Output the [x, y] coordinate of the center of the cell containing the given text.  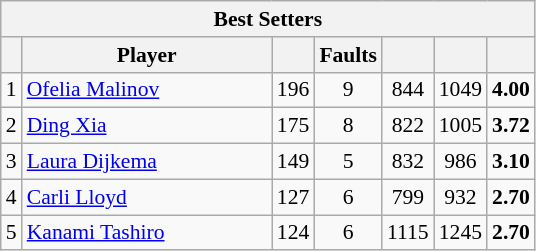
1005 [460, 126]
822 [408, 126]
844 [408, 90]
124 [294, 233]
149 [294, 162]
832 [408, 162]
4.00 [511, 90]
Laura Dijkema [147, 162]
932 [460, 197]
3.10 [511, 162]
1049 [460, 90]
127 [294, 197]
1245 [460, 233]
Best Setters [268, 19]
Kanami Tashiro [147, 233]
Player [147, 55]
2 [12, 126]
196 [294, 90]
1115 [408, 233]
175 [294, 126]
Ofelia Malinov [147, 90]
Ding Xia [147, 126]
1 [12, 90]
3 [12, 162]
799 [408, 197]
Faults [348, 55]
8 [348, 126]
Carli Lloyd [147, 197]
9 [348, 90]
3.72 [511, 126]
986 [460, 162]
4 [12, 197]
